From the cell containing the given text, extract its center point as [x, y] coordinate. 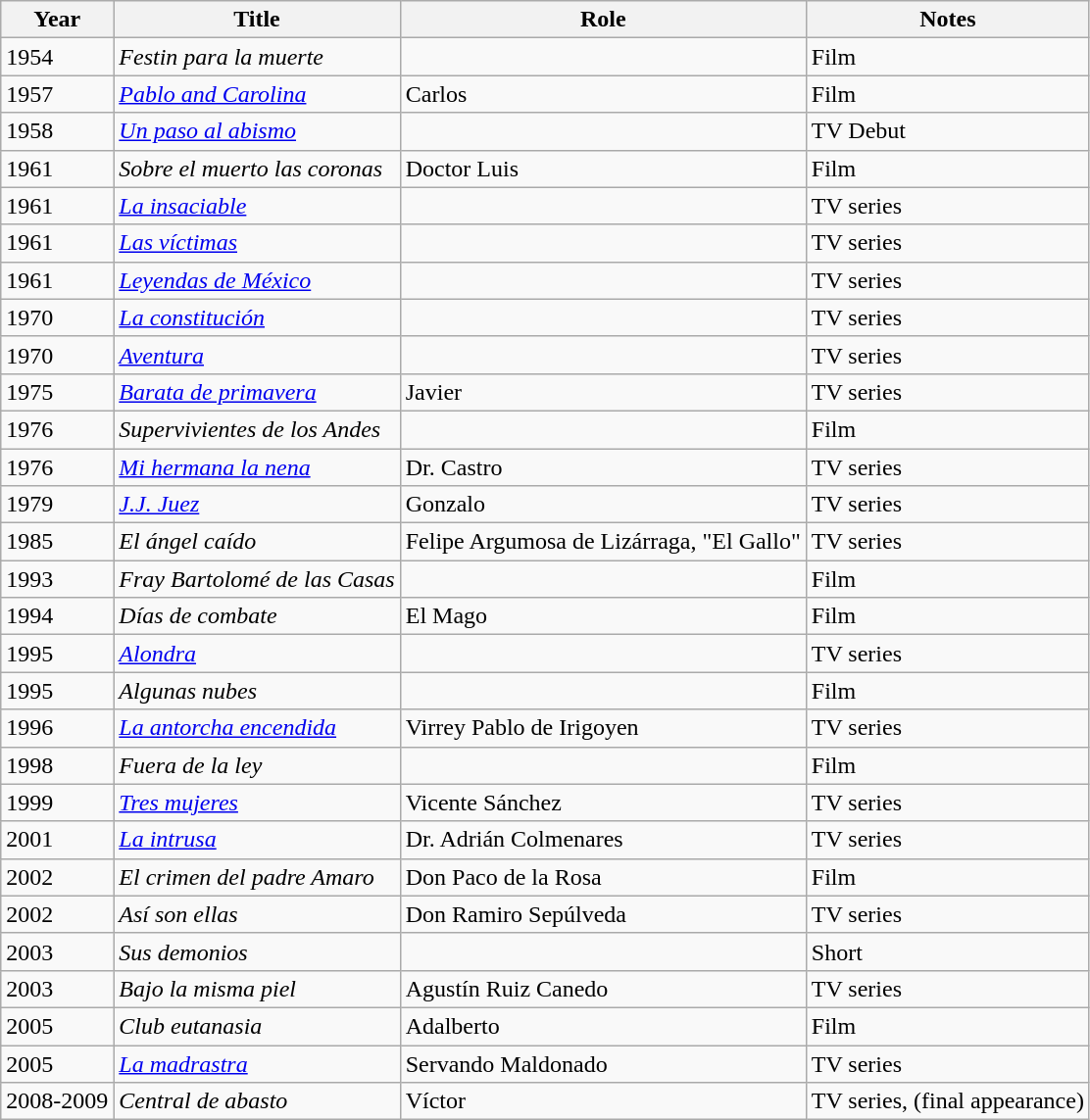
Adalberto [603, 1026]
1957 [57, 94]
Year [57, 20]
Tres mujeres [257, 803]
Aventura [257, 355]
1979 [57, 505]
Bajo la misma piel [257, 989]
1996 [57, 728]
Felipe Argumosa de Lizárraga, "El Gallo" [603, 542]
El crimen del padre Amaro [257, 877]
Supervivientes de los Andes [257, 429]
La constitución [257, 317]
Leyendas de México [257, 280]
Carlos [603, 94]
Festin para la muerte [257, 57]
1993 [57, 579]
Dr. Castro [603, 467]
Don Paco de la Rosa [603, 877]
1994 [57, 616]
Así son ellas [257, 914]
1975 [57, 392]
1999 [57, 803]
Javier [603, 392]
Las víctimas [257, 243]
La antorcha encendida [257, 728]
1998 [57, 765]
Sobre el muerto las coronas [257, 169]
La madrastra [257, 1063]
Short [947, 951]
TV Debut [947, 131]
El Mago [603, 616]
La intrusa [257, 840]
Vicente Sánchez [603, 803]
Don Ramiro Sepúlveda [603, 914]
Pablo and Carolina [257, 94]
Fuera de la ley [257, 765]
Dr. Adrián Colmenares [603, 840]
Notes [947, 20]
J.J. Juez [257, 505]
1985 [57, 542]
Central de abasto [257, 1101]
Alondra [257, 654]
Club eutanasia [257, 1026]
Servando Maldonado [603, 1063]
Doctor Luis [603, 169]
Gonzalo [603, 505]
Mi hermana la nena [257, 467]
1958 [57, 131]
Sus demonios [257, 951]
Virrey Pablo de Irigoyen [603, 728]
Víctor [603, 1101]
La insaciable [257, 206]
1954 [57, 57]
2001 [57, 840]
Title [257, 20]
2008-2009 [57, 1101]
Agustín Ruiz Canedo [603, 989]
Algunas nubes [257, 691]
Barata de primavera [257, 392]
Días de combate [257, 616]
Un paso al abismo [257, 131]
TV series, (final appearance) [947, 1101]
Fray Bartolomé de las Casas [257, 579]
Role [603, 20]
El ángel caído [257, 542]
